Capture the cell that displays the provided text and extract its [x, y] central coordinate. 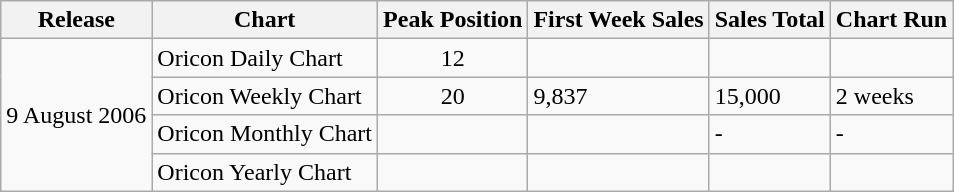
Oricon Daily Chart [265, 58]
Oricon Weekly Chart [265, 96]
Peak Position [453, 20]
9,837 [618, 96]
Chart [265, 20]
First Week Sales [618, 20]
2 weeks [891, 96]
Oricon Monthly Chart [265, 134]
15,000 [770, 96]
9 August 2006 [76, 115]
12 [453, 58]
Chart Run [891, 20]
20 [453, 96]
Release [76, 20]
Sales Total [770, 20]
Oricon Yearly Chart [265, 172]
